Identify which cell holds the provided text, then report its [x, y] central coordinate. 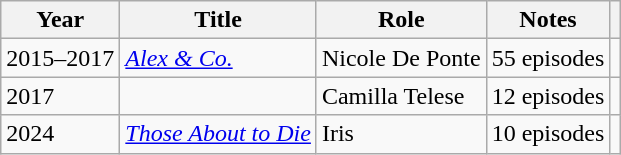
2017 [60, 96]
Iris [401, 134]
2024 [60, 134]
Year [60, 20]
55 episodes [548, 58]
Role [401, 20]
Title [218, 20]
Camilla Telese [401, 96]
Notes [548, 20]
Nicole De Ponte [401, 58]
2015–2017 [60, 58]
Those About to Die [218, 134]
Alex & Co. [218, 58]
10 episodes [548, 134]
12 episodes [548, 96]
